From the cell containing the given text, extract its center point as (X, Y) coordinate. 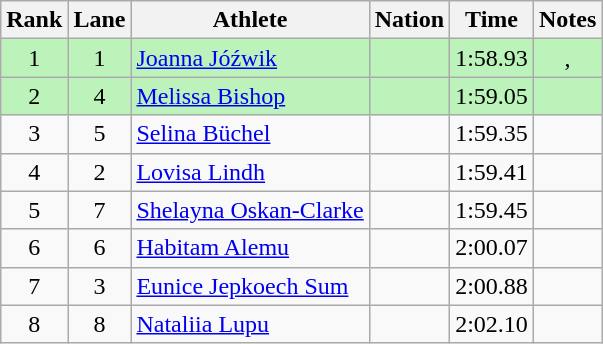
1:59.05 (492, 96)
Lovisa Lindh (250, 172)
1:58.93 (492, 58)
Melissa Bishop (250, 96)
, (567, 58)
1:59.35 (492, 134)
Lane (100, 20)
Notes (567, 20)
Joanna Jóźwik (250, 58)
Selina Büchel (250, 134)
Time (492, 20)
2:00.07 (492, 248)
Nataliia Lupu (250, 324)
1:59.45 (492, 210)
Habitam Alemu (250, 248)
Athlete (250, 20)
1:59.41 (492, 172)
2:02.10 (492, 324)
2:00.88 (492, 286)
Eunice Jepkoech Sum (250, 286)
Shelayna Oskan-Clarke (250, 210)
Nation (409, 20)
Rank (34, 20)
